Output the [x, y] coordinate of the center of the cell containing the given text.  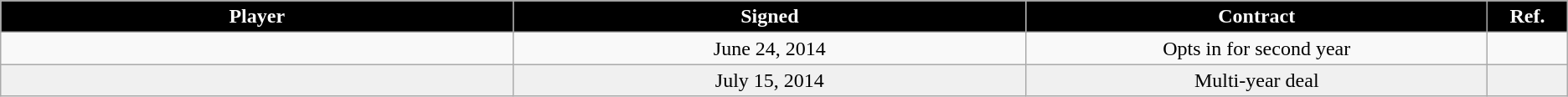
Opts in for second year [1256, 48]
Signed [770, 17]
Contract [1256, 17]
Ref. [1528, 17]
July 15, 2014 [770, 80]
June 24, 2014 [770, 48]
Player [257, 17]
Multi-year deal [1256, 80]
